Scan for the cell matching the given text and deliver its [X, Y] coordinate at center. 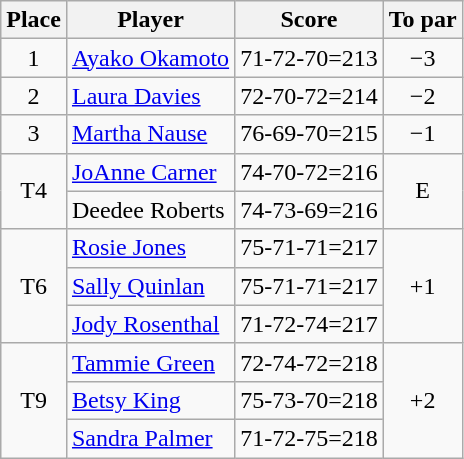
72-70-72=214 [310, 96]
Sandra Palmer [150, 438]
71-72-70=213 [310, 58]
T4 [34, 191]
−3 [422, 58]
Place [34, 20]
Rosie Jones [150, 248]
71-72-74=217 [310, 324]
Deedee Roberts [150, 210]
To par [422, 20]
74-70-72=216 [310, 172]
Betsy King [150, 400]
Player [150, 20]
Jody Rosenthal [150, 324]
−2 [422, 96]
+2 [422, 400]
Laura Davies [150, 96]
1 [34, 58]
2 [34, 96]
E [422, 191]
72-74-72=218 [310, 362]
3 [34, 134]
JoAnne Carner [150, 172]
74-73-69=216 [310, 210]
75-73-70=218 [310, 400]
71-72-75=218 [310, 438]
Martha Nause [150, 134]
Tammie Green [150, 362]
Sally Quinlan [150, 286]
T6 [34, 286]
−1 [422, 134]
76-69-70=215 [310, 134]
Score [310, 20]
T9 [34, 400]
+1 [422, 286]
Ayako Okamoto [150, 58]
